Return the [x, y] coordinate for the center point of the cell that contains the specified text.  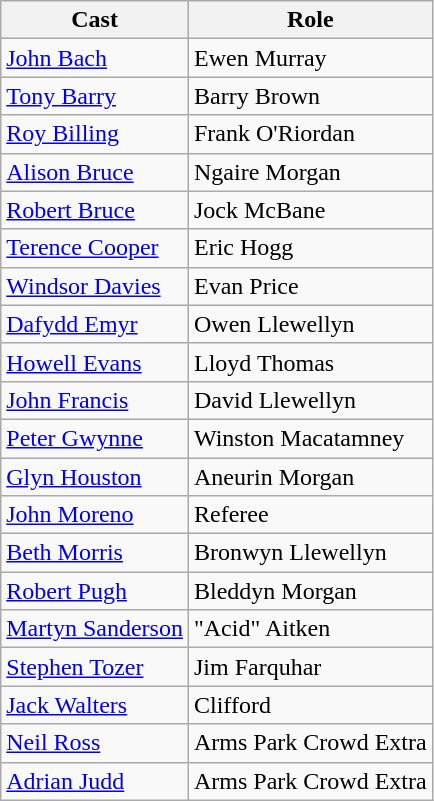
John Bach [95, 58]
Bronwyn Llewellyn [310, 553]
Adrian Judd [95, 781]
John Moreno [95, 515]
Peter Gwynne [95, 438]
Neil Ross [95, 743]
Referee [310, 515]
Jim Farquhar [310, 667]
Howell Evans [95, 362]
Beth Morris [95, 553]
Evan Price [310, 286]
Tony Barry [95, 96]
Terence Cooper [95, 248]
Bleddyn Morgan [310, 591]
David Llewellyn [310, 400]
Robert Bruce [95, 210]
Barry Brown [310, 96]
Robert Pugh [95, 591]
Owen Llewellyn [310, 324]
John Francis [95, 400]
Cast [95, 20]
Frank O'Riordan [310, 134]
Ngaire Morgan [310, 172]
"Acid" Aitken [310, 629]
Lloyd Thomas [310, 362]
Alison Bruce [95, 172]
Stephen Tozer [95, 667]
Roy Billing [95, 134]
Martyn Sanderson [95, 629]
Ewen Murray [310, 58]
Glyn Houston [95, 477]
Dafydd Emyr [95, 324]
Jack Walters [95, 705]
Jock McBane [310, 210]
Role [310, 20]
Eric Hogg [310, 248]
Winston Macatamney [310, 438]
Clifford [310, 705]
Aneurin Morgan [310, 477]
Windsor Davies [95, 286]
